Provide the [X, Y] coordinate of the cell's center where the given text is located.  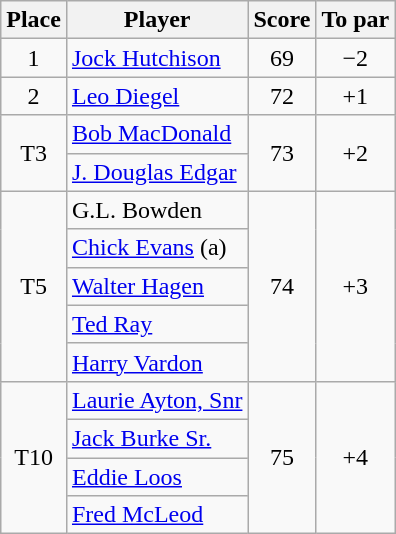
Leo Diegel [157, 96]
To par [356, 20]
+4 [356, 457]
73 [282, 153]
Player [157, 20]
Ted Ray [157, 324]
1 [34, 58]
Fred McLeod [157, 515]
Jack Burke Sr. [157, 438]
75 [282, 457]
T5 [34, 286]
Harry Vardon [157, 362]
2 [34, 96]
J. Douglas Edgar [157, 172]
T3 [34, 153]
Chick Evans (a) [157, 248]
+3 [356, 286]
Laurie Ayton, Snr [157, 400]
Walter Hagen [157, 286]
−2 [356, 58]
72 [282, 96]
Place [34, 20]
Jock Hutchison [157, 58]
74 [282, 286]
G.L. Bowden [157, 210]
69 [282, 58]
Eddie Loos [157, 477]
Bob MacDonald [157, 134]
Score [282, 20]
+1 [356, 96]
+2 [356, 153]
T10 [34, 457]
